Return [X, Y] of the center of cell containing provided text 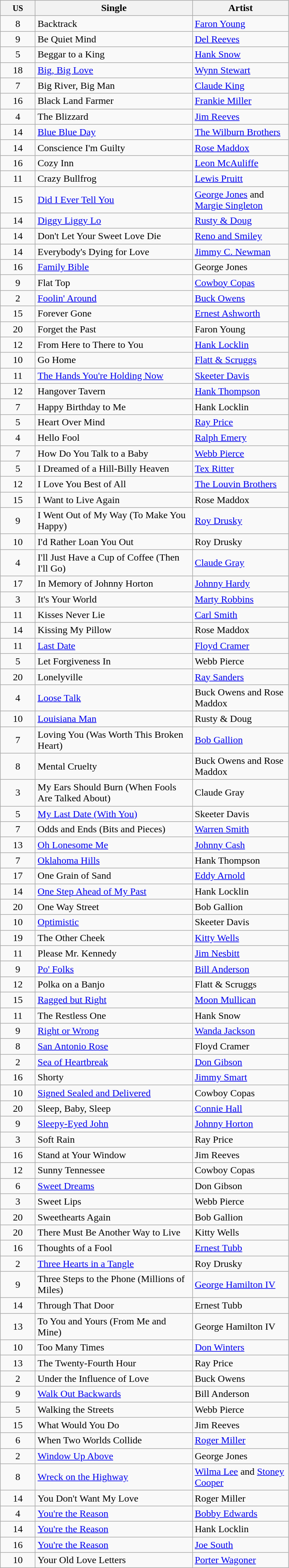
Don Winters [241, 1348]
How Do You Talk to a Baby [114, 453]
George Jones and Margie Singleton [241, 200]
Jim Nesbitt [241, 953]
Sleep, Baby, Sleep [114, 1108]
Oklahoma Hills [114, 860]
Kisses Never Lie [114, 615]
Cozy Inn [114, 163]
Heart Over Mind [114, 422]
Wynn Stewart [241, 70]
Signed Sealed and Delivered [114, 1093]
Everybody's Dying for Love [114, 252]
The Blizzard [114, 117]
Forget the Past [114, 329]
Thoughts of a Fool [114, 1248]
Sunny Tennessee [114, 1170]
Polka on a Banjo [114, 984]
Carl Smith [241, 615]
Lonelyville [114, 677]
Shorty [114, 1078]
Family Bible [114, 267]
In Memory of Johnny Horton [114, 584]
Go Home [114, 360]
The Louvin Brothers [241, 484]
The Hands You're Holding Now [114, 376]
To You and Yours (From Me and Mine) [114, 1326]
One Step Ahead of My Past [114, 891]
Johnny Horton [241, 1124]
Warren Smith [241, 829]
I Dreamed of a Hill-Billy Heaven [114, 469]
Be Quiet Mind [114, 39]
Hangover Tavern [114, 391]
Artist [241, 8]
Don't Let Your Sweet Love Die [114, 236]
Connie Hall [241, 1108]
Last Date [114, 646]
Leon McAuliffe [241, 163]
Window Up Above [114, 1456]
Tex Ritter [241, 469]
Crazy Bullfrog [114, 178]
From Here to There to You [114, 345]
Claude King [241, 86]
I'd Rather Loan You Out [114, 542]
Blue Blue Day [114, 132]
I Went Out of My Way (To Make You Happy) [114, 521]
One Grain of Sand [114, 876]
Sweet Dreams [114, 1186]
You Don't Want My Love [114, 1498]
Ray Sanders [241, 677]
Single [114, 8]
Your Old Love Letters [114, 1560]
Too Many Times [114, 1348]
I Love You Best of All [114, 484]
US [18, 8]
Big, Big Love [114, 70]
The Wilburn Brothers [241, 132]
Sea of Heartbreak [114, 1062]
Sweethearts Again [114, 1217]
Optimistic [114, 922]
Del Reeves [241, 39]
One Way Street [114, 907]
Ragged but Right [114, 1000]
When Two Worlds Collide [114, 1440]
Jimmy C. Newman [241, 252]
Bobby Edwards [241, 1513]
Mental Cruelty [114, 767]
Beggar to a King [114, 55]
Please Mr. Kennedy [114, 953]
My Last Date (With You) [114, 814]
Jimmy Smart [241, 1078]
Marty Robbins [241, 599]
Eddy Arnold [241, 876]
Joe South [241, 1544]
Right or Wrong [114, 1031]
Under the Influence of Love [114, 1379]
18 [18, 70]
There Must Be Another Way to Live [114, 1232]
The Other Cheek [114, 938]
Soft Rain [114, 1139]
Wilma Lee and Stoney Cooper [241, 1477]
I'll Just Have a Cup of Coffee (Then I'll Go) [114, 563]
Stand at Your Window [114, 1155]
Sleepy-Eyed John [114, 1124]
Backtrack [114, 24]
Black Land Farmer [114, 101]
Louisiana Man [114, 719]
Po' Folks [114, 969]
The Restless One [114, 1016]
Johnny Cash [241, 845]
Walking the Streets [114, 1410]
Let Forgiveness In [114, 661]
Sweet Lips [114, 1201]
Ralph Emery [241, 438]
Three Steps to the Phone (Millions of Miles) [114, 1285]
Conscience I'm Guilty [114, 147]
I Want to Live Again [114, 500]
Lewis Pruitt [241, 178]
Moon Mullican [241, 1000]
Loving You (Was Worth This Broken Heart) [114, 740]
The Twenty-Fourth Hour [114, 1363]
Happy Birthday to Me [114, 407]
My Ears Should Burn (When Fools Are Talked About) [114, 793]
Johnny Hardy [241, 584]
Hello Fool [114, 438]
Foolin' Around [114, 298]
Forever Gone [114, 314]
Flat Top [114, 283]
Big River, Big Man [114, 86]
Porter Wagoner [241, 1560]
Through That Door [114, 1306]
Reno and Smiley [241, 236]
Diggy Liggy Lo [114, 221]
What Would You Do [114, 1425]
Kissing My Pillow [114, 630]
Frankie Miller [241, 101]
Did I Ever Tell You [114, 200]
San Antonio Rose [114, 1047]
Walk Out Backwards [114, 1394]
Odds and Ends (Bits and Pieces) [114, 829]
Wanda Jackson [241, 1031]
Wreck on the Highway [114, 1477]
Ernest Ashworth [241, 314]
Three Hearts in a Tangle [114, 1263]
Loose Talk [114, 697]
It's Your World [114, 599]
Oh Lonesome Me [114, 845]
19 [18, 938]
